Pinpoint the cell where the given text exists, returning its (x, y) midpoint coordinate. 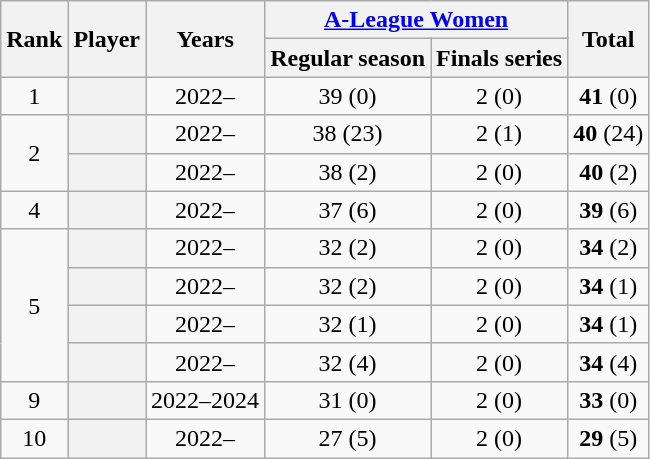
31 (0) (348, 400)
2022–2024 (206, 400)
9 (34, 400)
40 (24) (608, 134)
39 (6) (608, 210)
38 (23) (348, 134)
Years (206, 39)
34 (2) (608, 248)
2 (34, 153)
Regular season (348, 58)
38 (2) (348, 172)
Rank (34, 39)
A-League Women (416, 20)
4 (34, 210)
37 (6) (348, 210)
27 (5) (348, 438)
2 (1) (500, 134)
33 (0) (608, 400)
39 (0) (348, 96)
1 (34, 96)
Total (608, 39)
32 (4) (348, 362)
34 (4) (608, 362)
Finals series (500, 58)
10 (34, 438)
32 (1) (348, 324)
41 (0) (608, 96)
29 (5) (608, 438)
Player (107, 39)
5 (34, 305)
40 (2) (608, 172)
